From the cell containing the given text, extract its center point as (X, Y) coordinate. 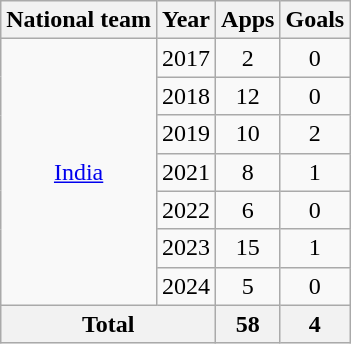
2024 (186, 286)
2023 (186, 248)
2018 (186, 96)
5 (248, 286)
2019 (186, 134)
2017 (186, 58)
India (79, 172)
Total (108, 324)
2021 (186, 172)
10 (248, 134)
12 (248, 96)
2022 (186, 210)
6 (248, 210)
8 (248, 172)
15 (248, 248)
National team (79, 20)
4 (315, 324)
58 (248, 324)
Apps (248, 20)
Year (186, 20)
Goals (315, 20)
